Pinpoint the cell where the given text exists, returning its [X, Y] midpoint coordinate. 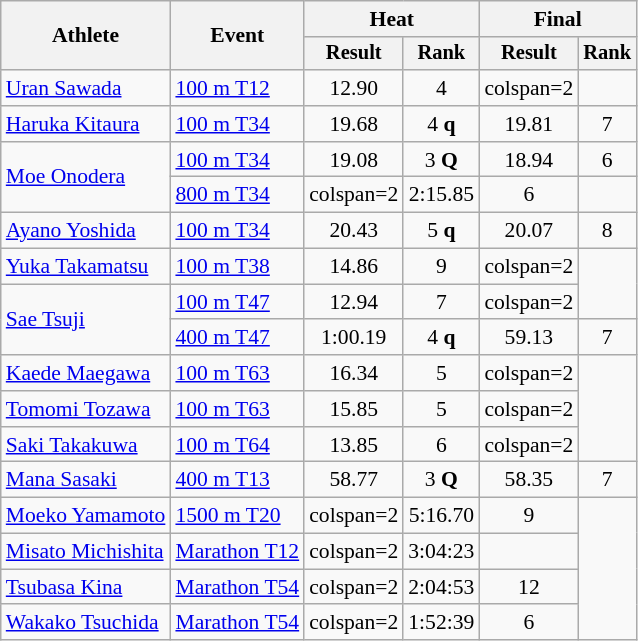
800 m T34 [237, 195]
19.08 [354, 160]
Athlete [86, 36]
Misato Michishita [86, 552]
100 m T38 [237, 267]
Tomomi Tozawa [86, 409]
3:04:23 [441, 552]
Haruka Kitaura [86, 124]
Kaede Maegawa [86, 373]
20.07 [528, 231]
Mana Sasaki [86, 480]
Yuka Takamatsu [86, 267]
Marathon T12 [237, 552]
15.85 [354, 409]
1:52:39 [441, 623]
400 m T47 [237, 338]
12.90 [354, 88]
5 q [441, 231]
Moeko Yamamoto [86, 516]
100 m T12 [237, 88]
14.86 [354, 267]
Heat [392, 19]
400 m T13 [237, 480]
59.13 [528, 338]
16.34 [354, 373]
2:15.85 [441, 195]
100 m T47 [237, 302]
1:00.19 [354, 338]
Event [237, 36]
Final [558, 19]
Tsubasa Kina [86, 587]
12 [528, 587]
20.43 [354, 231]
Ayano Yoshida [86, 231]
13.85 [354, 445]
Saki Takakuwa [86, 445]
19.81 [528, 124]
Wakako Tsuchida [86, 623]
Sae Tsuji [86, 320]
4 [441, 88]
18.94 [528, 160]
19.68 [354, 124]
Uran Sawada [86, 88]
58.77 [354, 480]
5:16.70 [441, 516]
58.35 [528, 480]
Moe Onodera [86, 178]
1500 m T20 [237, 516]
12.94 [354, 302]
2:04:53 [441, 587]
8 [607, 231]
100 m T64 [237, 445]
